Identify which cell holds the provided text, then report its (x, y) central coordinate. 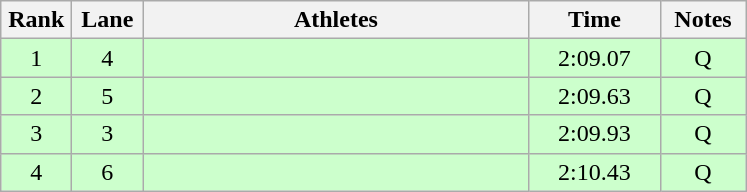
Rank (36, 20)
Lane (108, 20)
2 (36, 96)
1 (36, 58)
Time (594, 20)
2:10.43 (594, 172)
2:09.93 (594, 134)
6 (108, 172)
5 (108, 96)
Athletes (336, 20)
2:09.07 (594, 58)
Notes (703, 20)
2:09.63 (594, 96)
